Scan for the cell matching the given text and deliver its [X, Y] coordinate at center. 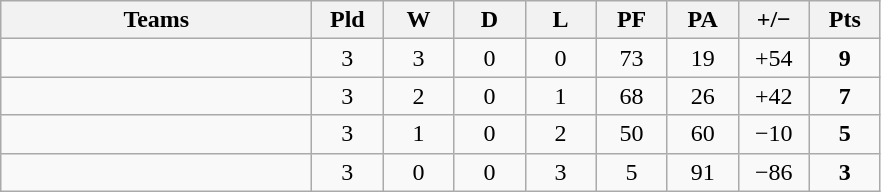
Pld [348, 20]
73 [632, 58]
7 [844, 96]
9 [844, 58]
PF [632, 20]
+54 [774, 58]
Teams [156, 20]
−10 [774, 134]
−86 [774, 172]
50 [632, 134]
+42 [774, 96]
19 [702, 58]
91 [702, 172]
68 [632, 96]
Pts [844, 20]
D [490, 20]
PA [702, 20]
60 [702, 134]
26 [702, 96]
L [560, 20]
W [418, 20]
+/− [774, 20]
